Search for the cell housing the specified text and yield its (X, Y) center coordinate. 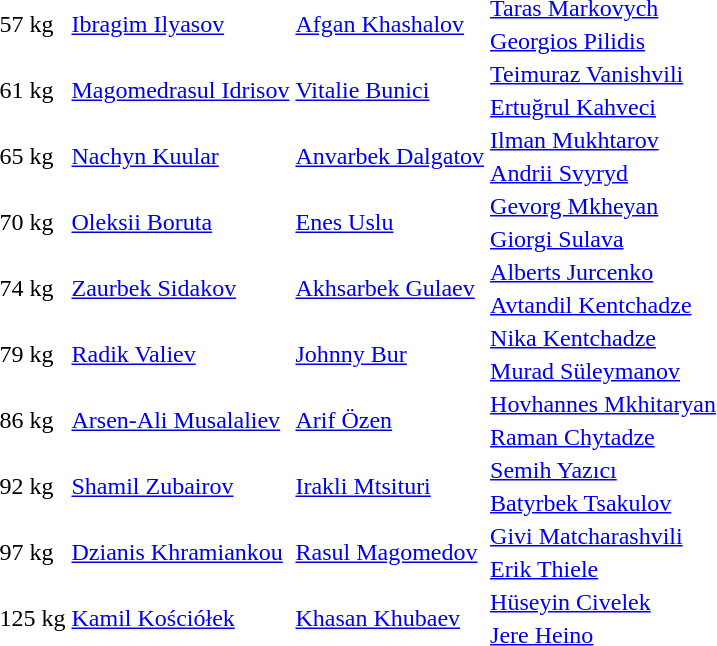
Irakli Mtsituri (390, 486)
Enes Uslu (390, 222)
Zaurbek Sidakov (180, 288)
Dzianis Khramiankou (180, 552)
Arsen-Ali Musalaliev (180, 420)
Shamil Zubairov (180, 486)
Arif Özen (390, 420)
Magomedrasul Idrisov (180, 90)
Oleksii Boruta (180, 222)
Rasul Magomedov (390, 552)
Radik Valiev (180, 354)
Vitalie Bunici (390, 90)
Anvarbek Dalgatov (390, 156)
Nachyn Kuular (180, 156)
Akhsarbek Gulaev (390, 288)
Johnny Bur (390, 354)
